Capture the cell that displays the provided text and extract its (x, y) central coordinate. 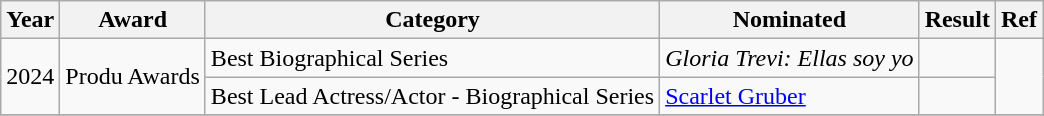
Result (957, 20)
Best Biographical Series (432, 58)
2024 (30, 77)
Gloria Trevi: Ellas soy yo (790, 58)
Scarlet Gruber (790, 96)
Nominated (790, 20)
Award (133, 20)
Best Lead Actress/Actor - Biographical Series (432, 96)
Ref (1020, 20)
Year (30, 20)
Category (432, 20)
Produ Awards (133, 77)
